Pinpoint the cell where the given text exists, returning its (X, Y) midpoint coordinate. 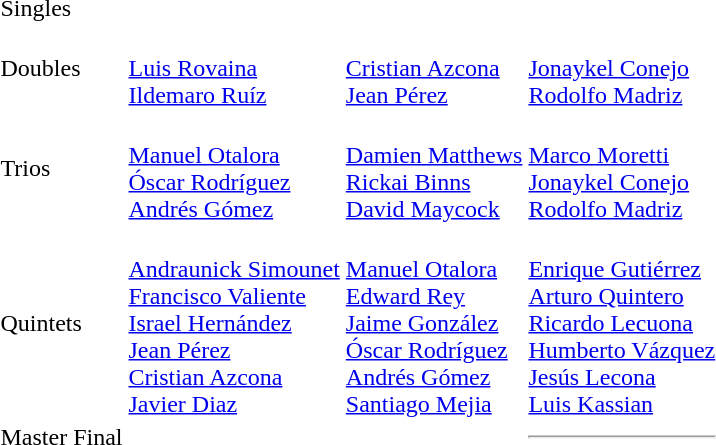
Manuel OtaloraÓscar RodríguezAndrés Gómez (234, 168)
Damien MatthewsRickai BinnsDavid Maycock (434, 168)
Andraunick SimounetFrancisco ValienteIsrael HernándezJean PérezCristian AzconaJavier Diaz (234, 323)
Manuel OtaloraEdward ReyJaime GonzálezÓscar RodríguezAndrés GómezSantiago Mejia (434, 323)
Cristian AzconaJean Pérez (434, 68)
Luis RovainaIldemaro Ruíz (234, 68)
